Scan for the cell matching the given text and deliver its (X, Y) coordinate at center. 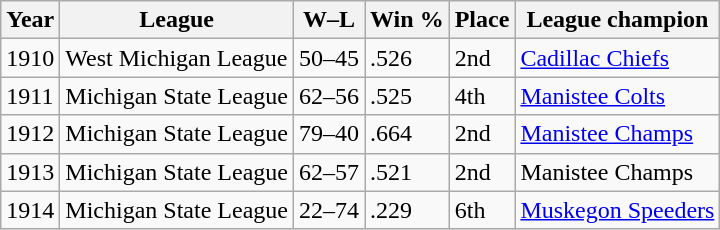
1913 (30, 172)
.526 (408, 58)
62–57 (328, 172)
Win % (408, 20)
4th (482, 96)
50–45 (328, 58)
1910 (30, 58)
79–40 (328, 134)
Muskegon Speeders (618, 210)
22–74 (328, 210)
.664 (408, 134)
6th (482, 210)
Place (482, 20)
League champion (618, 20)
.521 (408, 172)
1912 (30, 134)
1911 (30, 96)
Manistee Colts (618, 96)
.229 (408, 210)
62–56 (328, 96)
Year (30, 20)
League (177, 20)
1914 (30, 210)
.525 (408, 96)
West Michigan League (177, 58)
Cadillac Chiefs (618, 58)
W–L (328, 20)
